Output the [x, y] coordinate of the center of the cell containing the given text.  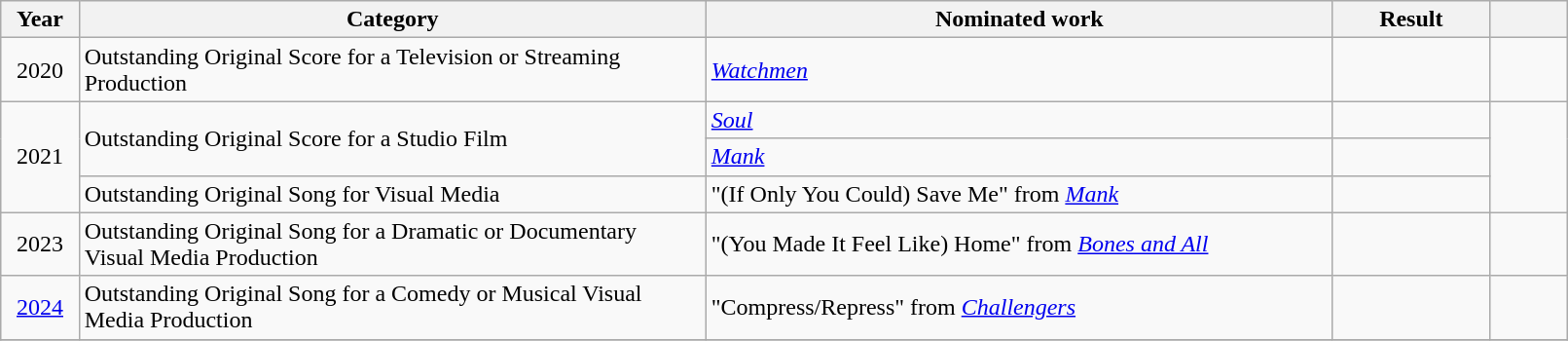
Mank [1019, 157]
Soul [1019, 120]
2021 [40, 157]
Watchmen [1019, 70]
Result [1411, 19]
2023 [40, 244]
Outstanding Original Score for a Studio Film [392, 138]
Outstanding Original Song for Visual Media [392, 194]
"(You Made It Feel Like) Home" from Bones and All [1019, 244]
"(If Only You Could) Save Me" from Mank [1019, 194]
Nominated work [1019, 19]
2024 [40, 308]
"Compress/Repress" from Challengers [1019, 308]
Outstanding Original Song for a Dramatic or Documentary Visual Media Production [392, 244]
Outstanding Original Score for a Television or Streaming Production [392, 70]
Outstanding Original Song for a Comedy or Musical Visual Media Production [392, 308]
Category [392, 19]
2020 [40, 70]
Year [40, 19]
